Provide the [x, y] coordinate of the cell's center where the given text is located.  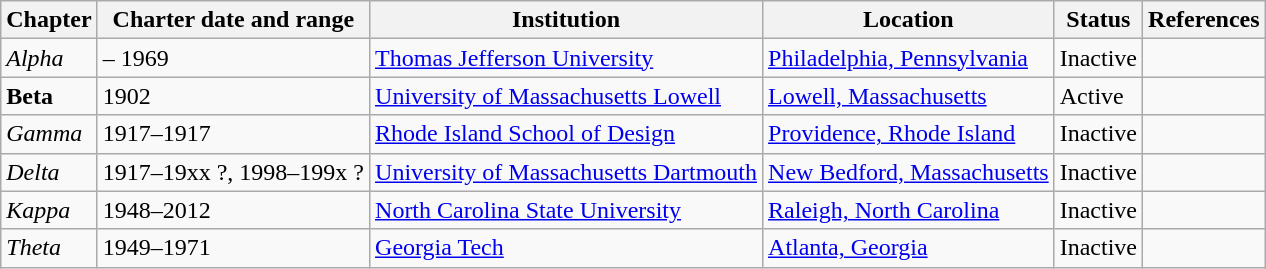
1902 [233, 96]
Active [1098, 96]
1917–1917 [233, 134]
Delta [49, 172]
References [1204, 20]
Raleigh, North Carolina [909, 210]
Lowell, Massachusetts [909, 96]
Location [909, 20]
Alpha [49, 58]
Theta [49, 248]
Gamma [49, 134]
Providence, Rhode Island [909, 134]
New Bedford, Massachusetts [909, 172]
Georgia Tech [566, 248]
1917–19xx ?, 1998–199x ? [233, 172]
Philadelphia, Pennsylvania [909, 58]
North Carolina State University [566, 210]
– 1969 [233, 58]
Institution [566, 20]
Charter date and range [233, 20]
Status [1098, 20]
Chapter [49, 20]
Kappa [49, 210]
Thomas Jefferson University [566, 58]
Atlanta, Georgia [909, 248]
University of Massachusetts Dartmouth [566, 172]
Beta [49, 96]
University of Massachusetts Lowell [566, 96]
1948–2012 [233, 210]
Rhode Island School of Design [566, 134]
1949–1971 [233, 248]
